Output the (X, Y) coordinate of the center of the cell containing the given text.  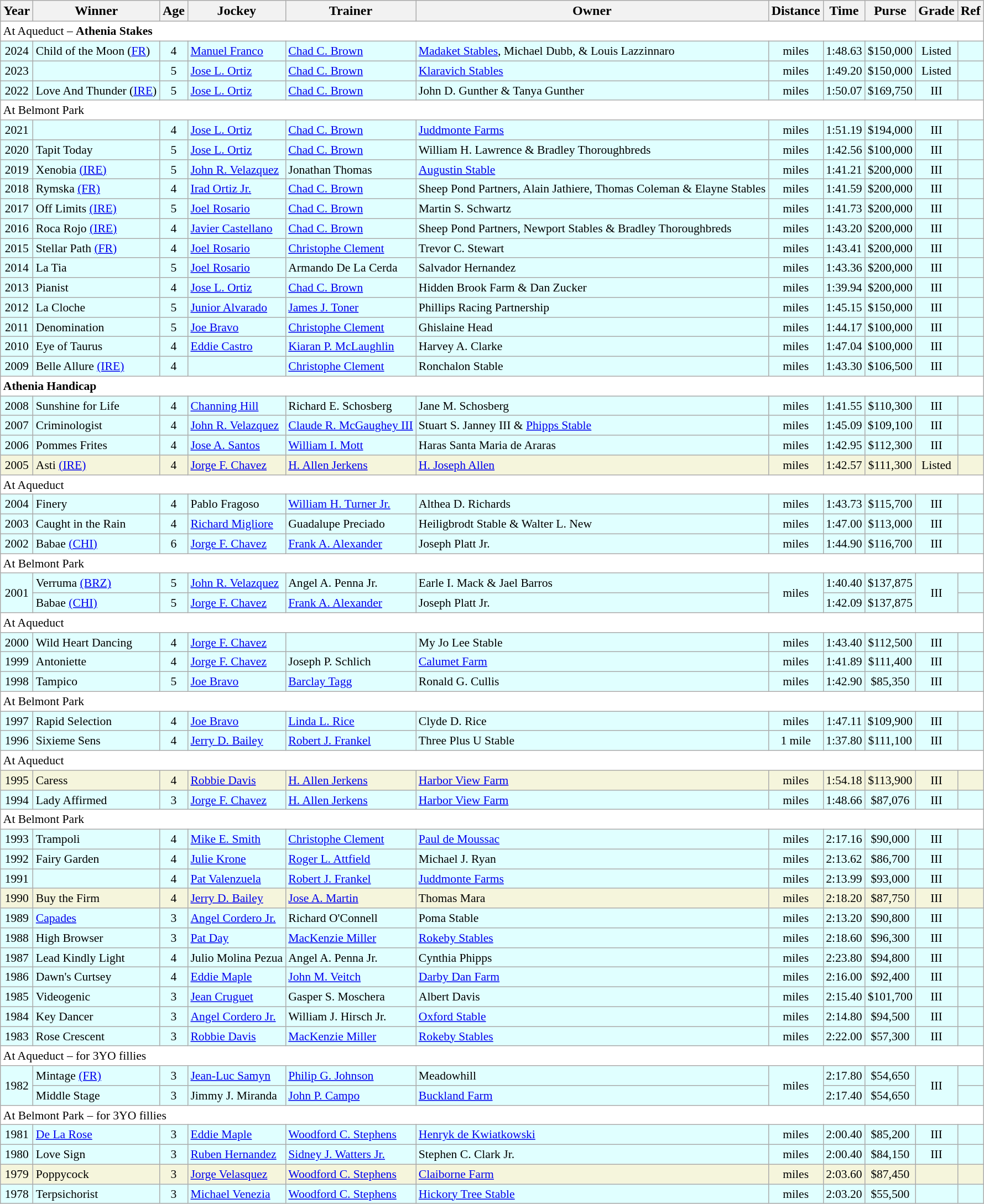
Kiaran P. McLaughlin (351, 347)
$57,300 (891, 1036)
$86,700 (891, 859)
Jorge Velasquez (237, 1174)
1990 (17, 898)
1:50.07 (844, 91)
1:43.20 (844, 228)
Videogenic (96, 997)
$90,000 (891, 839)
Armando De La Cerda (351, 268)
1988 (17, 938)
1:41.59 (844, 189)
1:41.73 (844, 209)
$169,750 (891, 91)
Age (174, 11)
Junior Alvarado (237, 307)
$90,800 (891, 918)
Stephen C. Clark Jr. (592, 1154)
Hickory Tree Stable (592, 1194)
$87,450 (891, 1174)
Athenia Handicap (492, 386)
1:41.55 (844, 406)
1997 (17, 721)
1999 (17, 662)
2:15.40 (844, 997)
Augustin Stable (592, 169)
2019 (17, 169)
Terpsichorist (96, 1194)
Albert Davis (592, 997)
Lead Kindly Light (96, 957)
1995 (17, 780)
Rapid Selection (96, 721)
Channing Hill (237, 406)
Mintage (FR) (96, 1076)
2:16.00 (844, 977)
Sixieme Sens (96, 741)
$84,150 (891, 1154)
$96,300 (891, 938)
At Belmont Park – for 3YO fillies (492, 1115)
Rymska (FR) (96, 189)
Joseph P. Schlich (351, 662)
Philip G. Johnson (351, 1076)
At Aqueduct – for 3YO fillies (492, 1056)
$109,100 (891, 425)
Calumet Farm (592, 662)
Year (17, 11)
2001 (17, 593)
$113,900 (891, 780)
Purse (891, 11)
Jose A. Santos (237, 445)
1:47.11 (844, 721)
$109,900 (891, 721)
$111,300 (891, 465)
Dawn's Curtsey (96, 977)
1987 (17, 957)
Clyde D. Rice (592, 721)
Distance (795, 11)
1989 (17, 918)
1:42.09 (844, 603)
Three Plus U Stable (592, 741)
2003 (17, 524)
H. Joseph Allen (592, 465)
Salvador Hernandez (592, 268)
Julio Molina Pezua (237, 957)
$111,100 (891, 741)
Sidney J. Watters Jr. (351, 1154)
1992 (17, 859)
Trainer (351, 11)
James J. Toner (351, 307)
$55,500 (891, 1194)
$85,200 (891, 1135)
Pablo Fragoso (237, 504)
1:41.89 (844, 662)
2008 (17, 406)
Heiligbrodt Stable & Walter L. New (592, 524)
$110,300 (891, 406)
John D. Gunther & Tanya Gunther (592, 91)
1:42.57 (844, 465)
2:17.80 (844, 1076)
Irad Ortiz Jr. (237, 189)
Jockey (237, 11)
1993 (17, 839)
$87,076 (891, 800)
Ronchalon Stable (592, 366)
Love Sign (96, 1154)
2:23.80 (844, 957)
Key Dancer (96, 1017)
2013 (17, 288)
Criminologist (96, 425)
Barclay Tagg (351, 681)
Buckland Farm (592, 1096)
Claiborne Farm (592, 1174)
2015 (17, 248)
2016 (17, 228)
1:45.15 (844, 307)
La Tia (96, 268)
1:45.09 (844, 425)
Stellar Path (FR) (96, 248)
Harvey A. Clarke (592, 347)
Asti (IRE) (96, 465)
John M. Veitch (351, 977)
2:13.20 (844, 918)
1:37.80 (844, 741)
William H. Lawrence & Bradley Thoroughbreds (592, 150)
$116,700 (891, 544)
1:51.19 (844, 130)
1980 (17, 1154)
Meadowhill (592, 1076)
1:43.73 (844, 504)
Jimmy J. Miranda (237, 1096)
Richard E. Schosberg (351, 406)
William H. Turner Jr. (351, 504)
John P. Campo (351, 1096)
Klaravich Stables (592, 71)
2:14.80 (844, 1017)
1991 (17, 879)
Claude R. McGaughey III (351, 425)
1 mile (795, 741)
2:17.40 (844, 1096)
Ref (970, 11)
2:18.60 (844, 938)
Haras Santa Maria de Araras (592, 445)
2002 (17, 544)
1:43.40 (844, 642)
1982 (17, 1085)
Richard Migliore (237, 524)
1978 (17, 1194)
Madaket Stables, Michael Dubb, & Louis Lazzinnaro (592, 51)
1:43.36 (844, 268)
1:48.66 (844, 800)
Wild Heart Dancing (96, 642)
1:54.18 (844, 780)
Sheep Pond Partners, Newport Stables & Bradley Thoroughbreds (592, 228)
2012 (17, 307)
1:48.63 (844, 51)
Jose A. Martin (351, 898)
Earle I. Mack & Jael Barros (592, 583)
Poma Stable (592, 918)
Cynthia Phipps (592, 957)
1:47.00 (844, 524)
Trampoli (96, 839)
2011 (17, 327)
Roger L. Attfield (351, 859)
2018 (17, 189)
Poppycock (96, 1174)
$85,350 (891, 681)
2014 (17, 268)
Tampico (96, 681)
Denomination (96, 327)
Jonathan Thomas (351, 169)
$115,700 (891, 504)
La Cloche (96, 307)
Paul de Moussac (592, 839)
$92,400 (891, 977)
Gasper S. Moschera (351, 997)
2020 (17, 150)
$111,400 (891, 662)
$87,750 (891, 898)
2:17.16 (844, 839)
Linda L. Rice (351, 721)
2005 (17, 465)
Henryk de Kwiatkowski (592, 1135)
1:49.20 (844, 71)
1981 (17, 1135)
2:22.00 (844, 1036)
Buy the Firm (96, 898)
$112,500 (891, 642)
Off Limits (IRE) (96, 209)
2:13.62 (844, 859)
Pianist (96, 288)
Antoniette (96, 662)
Roca Rojo (IRE) (96, 228)
1983 (17, 1036)
William I. Mott (351, 445)
Tapit Today (96, 150)
1:44.90 (844, 544)
Caress (96, 780)
1:40.40 (844, 583)
1:42.90 (844, 681)
2:03.20 (844, 1194)
Julie Krone (237, 859)
1985 (17, 997)
Trevor C. Stewart (592, 248)
1:43.41 (844, 248)
Richard O'Connell (351, 918)
Grade (936, 11)
Fairy Garden (96, 859)
Ronald G. Cullis (592, 681)
$194,000 (891, 130)
2021 (17, 130)
1:42.95 (844, 445)
$112,300 (891, 445)
Michael J. Ryan (592, 859)
1986 (17, 977)
Hidden Brook Farm & Dan Zucker (592, 288)
1:42.56 (844, 150)
Ghislaine Head (592, 327)
2004 (17, 504)
High Browser (96, 938)
Thomas Mara (592, 898)
Michael Venezia (237, 1194)
2:03.60 (844, 1174)
Xenobia (IRE) (96, 169)
Time (844, 11)
My Jo Lee Stable (592, 642)
$94,500 (891, 1017)
Sheep Pond Partners, Alain Jathiere, Thomas Coleman & Elayne Stables (592, 189)
$113,000 (891, 524)
Rose Crescent (96, 1036)
2009 (17, 366)
1994 (17, 800)
Winner (96, 11)
1979 (17, 1174)
Mike E. Smith (237, 839)
1996 (17, 741)
1:41.21 (844, 169)
1:44.17 (844, 327)
$101,700 (891, 997)
Martin S. Schwartz (592, 209)
Manuel Franco (237, 51)
2010 (17, 347)
Althea D. Richards (592, 504)
Jean-Luc Samyn (237, 1076)
2006 (17, 445)
De La Rose (96, 1135)
2000 (17, 642)
Caught in the Rain (96, 524)
Sunshine for Life (96, 406)
2023 (17, 71)
Darby Dan Farm (592, 977)
Javier Castellano (237, 228)
Verruma (BRZ) (96, 583)
$93,000 (891, 879)
Pommes Frites (96, 445)
Jane M. Schosberg (592, 406)
Oxford Stable (592, 1017)
2024 (17, 51)
Pat Day (237, 938)
Belle Allure (IRE) (96, 366)
Pat Valenzuela (237, 879)
1:47.04 (844, 347)
6 (174, 544)
Jean Cruguet (237, 997)
Finery (96, 504)
2017 (17, 209)
Eye of Taurus (96, 347)
William J. Hirsch Jr. (351, 1017)
At Aqueduct – Athenia Stakes (492, 32)
2022 (17, 91)
$106,500 (891, 366)
1:43.30 (844, 366)
Capades (96, 918)
2:18.20 (844, 898)
2:13.99 (844, 879)
$94,800 (891, 957)
1984 (17, 1017)
Love And Thunder (IRE) (96, 91)
Phillips Racing Partnership (592, 307)
1998 (17, 681)
Guadalupe Preciado (351, 524)
Middle Stage (96, 1096)
Lady Affirmed (96, 800)
1:39.94 (844, 288)
Eddie Castro (237, 347)
Owner (592, 11)
Child of the Moon (FR) (96, 51)
Stuart S. Janney III & Phipps Stable (592, 425)
Ruben Hernandez (237, 1154)
2007 (17, 425)
